Return (x, y) of the center of cell containing provided text 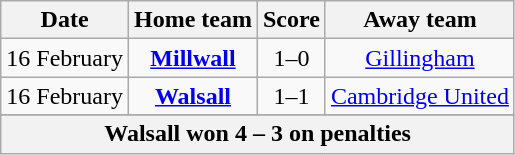
Home team (192, 20)
Gillingham (420, 58)
Date (65, 20)
Millwall (192, 58)
1–1 (291, 96)
1–0 (291, 58)
Cambridge United (420, 96)
Away team (420, 20)
Walsall won 4 – 3 on penalties (258, 134)
Score (291, 20)
Walsall (192, 96)
